Return [X, Y] of the center of cell containing provided text 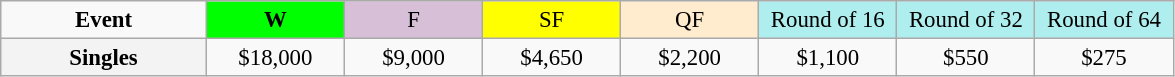
$1,100 [828, 58]
W [275, 20]
Round of 64 [1104, 20]
$4,650 [552, 58]
$18,000 [275, 58]
Round of 32 [966, 20]
SF [552, 20]
Event [104, 20]
Round of 16 [828, 20]
F [413, 20]
$275 [1104, 58]
QF [690, 20]
$9,000 [413, 58]
$2,200 [690, 58]
$550 [966, 58]
Singles [104, 58]
